Detect which cell encompasses the target text, then output its [X, Y] center coordinate. 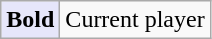
Current player [135, 20]
Bold [30, 20]
